Return [X, Y] of the center of cell containing provided text 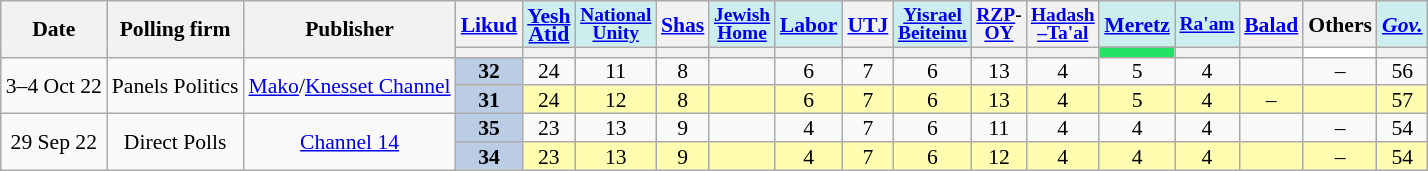
31 [490, 100]
Shas [682, 24]
3–4 Oct 22 [54, 85]
Labor [809, 24]
Polling firm [176, 29]
29 Sep 22 [54, 142]
Likud [490, 24]
JewishHome [742, 24]
Balad [1271, 24]
57 [1402, 100]
35 [490, 128]
Gov. [1402, 24]
Channel 14 [349, 142]
Ra'am [1207, 24]
Others [1340, 24]
YisraelBeiteinu [932, 24]
56 [1402, 71]
Mako/Knesset Channel [349, 85]
Hadash–Ta'al [1062, 24]
NationalUnity [616, 24]
32 [490, 71]
Panels Politics [176, 85]
UTJ [868, 24]
Date [54, 29]
34 [490, 156]
Publisher [349, 29]
RZP-OY [1000, 24]
Direct Polls [176, 142]
YeshAtid [548, 24]
Meretz [1137, 24]
